Detect which cell encompasses the target text, then output its [X, Y] center coordinate. 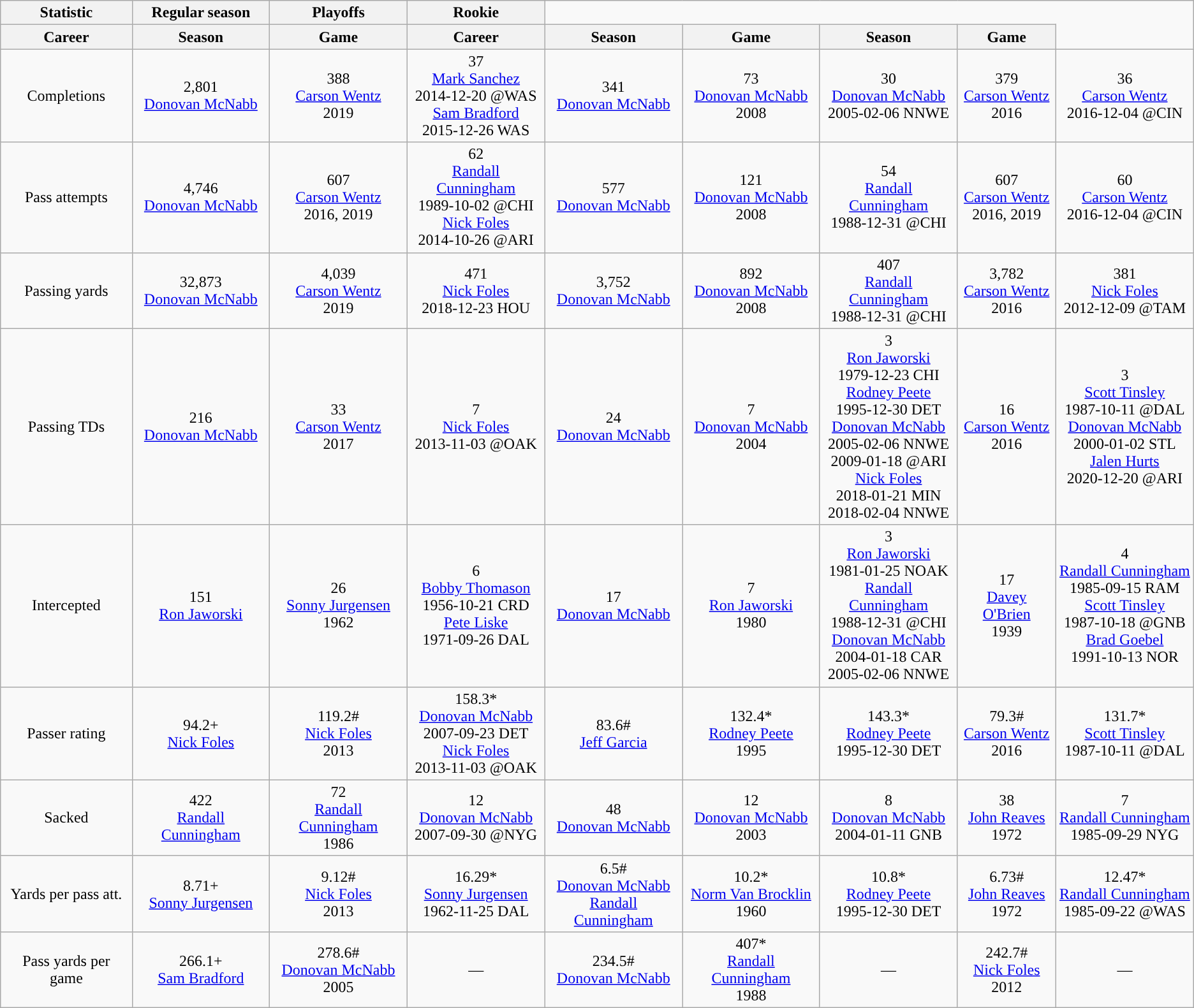
60Carson Wentz2016-12-04 @CIN [1125, 198]
Regular season [201, 13]
471Nick Foles2018-12-23 HOU [476, 291]
Passer rating [66, 733]
79.3#Carson Wentz2016 [1006, 733]
72Randall Cunningham1986 [339, 817]
4,039Carson Wentz2019 [339, 291]
3,782Carson Wentz2016 [1006, 291]
16Carson Wentz2016 [1006, 427]
242.7#Nick Foles2012 [1006, 969]
143.3*Rodney Peete1995-12-30 DET [888, 733]
17Donovan McNabb [614, 606]
32,873Donovan McNabb [201, 291]
Yards per pass att. [66, 894]
Pass attempts [66, 198]
3Scott Tinsley1987-10-11 @DALDonovan McNabb2000-01-02 STLJalen Hurts2020-12-20 @ARI [1125, 427]
381Nick Foles2012-12-09 @TAM [1125, 291]
3Ron Jaworski1979-12-23 CHIRodney Peete1995-12-30 DETDonovan McNabb2005-02-06 NNWE2009-01-18 @ARINick Foles2018-01-21 MIN2018-02-04 NNWE [888, 427]
119.2#Nick Foles2013 [339, 733]
407*Randall Cunningham1988 [751, 969]
Passing TDs [66, 427]
132.4*Rodney Peete1995 [751, 733]
10.8*Rodney Peete1995-12-30 DET [888, 894]
6.73#John Reaves1972 [1006, 894]
4Randall Cunningham1985-09-15 RAMScott Tinsley1987-10-18 @GNBBrad Goebel1991-10-13 NOR [1125, 606]
83.6#Jeff Garcia [614, 733]
62Randall Cunningham1989-10-02 @CHINick Foles2014-10-26 @ARI [476, 198]
Rookie [476, 13]
577Donovan McNabb [614, 198]
6.5#Donovan McNabbRandall Cunningham [614, 894]
3Ron Jaworski1981-01-25 NOAKRandall Cunningham1988-12-31 @CHIDonovan McNabb2004-01-18 CAR2005-02-06 NNWE [888, 606]
422Randall Cunningham [201, 817]
17Davey O'Brien1939 [1006, 606]
12Donovan McNabb2007-09-30 @NYG [476, 817]
6Bobby Thomason1956-10-21 CRDPete Liske1971-09-26 DAL [476, 606]
3,752Donovan McNabb [614, 291]
48Donovan McNabb [614, 817]
94.2+Nick Foles [201, 733]
36Carson Wentz2016-12-04 @CIN [1125, 96]
12Donovan McNabb2003 [751, 817]
158.3*Donovan McNabb2007-09-23 DETNick Foles2013-11-03 @OAK [476, 733]
Sacked [66, 817]
234.5#Donovan McNabb [614, 969]
30Donovan McNabb2005-02-06 NNWE [888, 96]
16.29*Sonny Jurgensen1962-11-25 DAL [476, 894]
8.71+Sonny Jurgensen [201, 894]
216Donovan McNabb [201, 427]
Playoffs [339, 13]
38John Reaves1972 [1006, 817]
892Donovan McNabb2008 [751, 291]
407Randall Cunningham1988-12-31 @CHI [888, 291]
26Sonny Jurgensen1962 [339, 606]
33Carson Wentz2017 [339, 427]
7Randall Cunningham1985-09-29 NYG [1125, 817]
Intercepted [66, 606]
7Nick Foles2013-11-03 @OAK [476, 427]
121Donovan McNabb2008 [751, 198]
Statistic [66, 13]
7Donovan McNabb2004 [751, 427]
9.12#Nick Foles2013 [339, 894]
278.6#Donovan McNabb2005 [339, 969]
8Donovan McNabb2004-01-11 GNB [888, 817]
7Ron Jaworski1980 [751, 606]
2,801Donovan McNabb [201, 96]
73Donovan McNabb2008 [751, 96]
37Mark Sanchez2014-12-20 @WASSam Bradford2015-12-26 WAS [476, 96]
388Carson Wentz2019 [339, 96]
151Ron Jaworski [201, 606]
Pass yards per game [66, 969]
24Donovan McNabb [614, 427]
266.1+Sam Bradford [201, 969]
131.7*Scott Tinsley1987-10-11 @DAL [1125, 733]
Passing yards [66, 291]
341Donovan McNabb [614, 96]
12.47*Randall Cunningham1985-09-22 @WAS [1125, 894]
Completions [66, 96]
4,746Donovan McNabb [201, 198]
54Randall Cunningham1988-12-31 @CHI [888, 198]
10.2*Norm Van Brocklin1960 [751, 894]
379Carson Wentz2016 [1006, 96]
